Determine the [X, Y] coordinate at the center of the cell enclosing the given text.  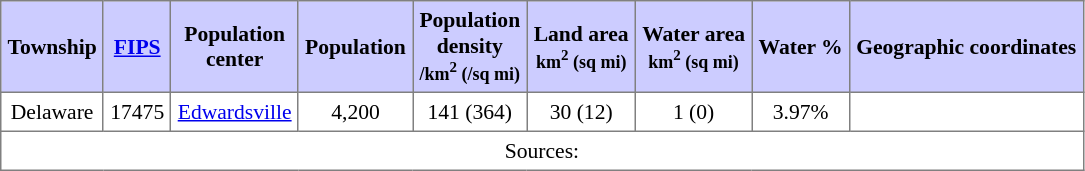
Geographic coordinates [966, 47]
17475 [136, 112]
Water areakm2 (sq mi) [693, 47]
141 (364) [470, 112]
Population [355, 47]
3.97% [801, 112]
Populationcenter [234, 47]
Sources: [542, 150]
Populationdensity/km2 (/sq mi) [470, 47]
Land areakm2 (sq mi) [581, 47]
Edwardsville [234, 112]
Township [52, 47]
Water % [801, 47]
FIPS [136, 47]
1 (0) [693, 112]
30 (12) [581, 112]
4,200 [355, 112]
Delaware [52, 112]
